Scan for the cell matching the given text and deliver its [X, Y] coordinate at center. 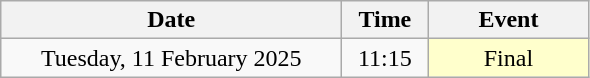
11:15 [385, 58]
Tuesday, 11 February 2025 [172, 58]
Date [172, 20]
Event [508, 20]
Final [508, 58]
Time [385, 20]
